Return [X, Y] of the center of cell containing provided text 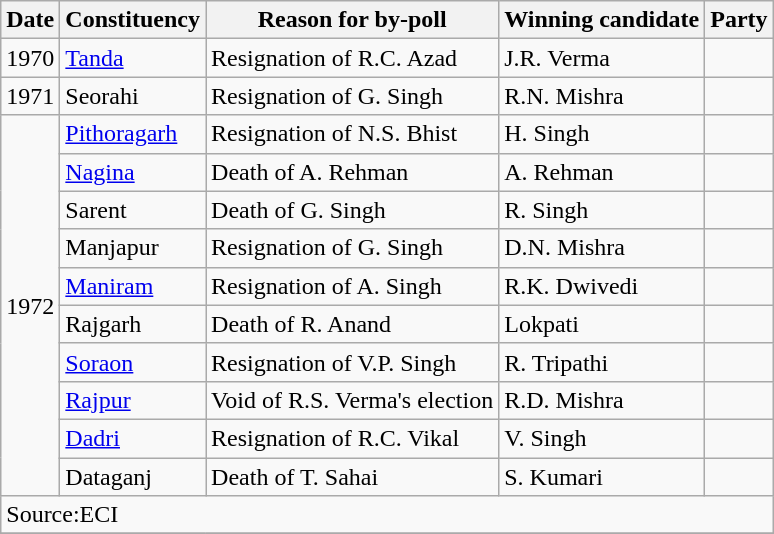
Rajgarh [133, 324]
Nagina [133, 172]
Void of R.S. Verma's election [352, 400]
Date [30, 20]
Death of T. Sahai [352, 477]
Winning candidate [602, 20]
D.N. Mishra [602, 248]
Rajpur [133, 400]
Resignation of R.C. Vikal [352, 438]
Seorahi [133, 96]
V. Singh [602, 438]
Constituency [133, 20]
Death of A. Rehman [352, 172]
R.D. Mishra [602, 400]
R. Singh [602, 210]
Resignation of V.P. Singh [352, 362]
A. Rehman [602, 172]
Reason for by-poll [352, 20]
1971 [30, 96]
Resignation of A. Singh [352, 286]
R.K. Dwivedi [602, 286]
Resignation of N.S. Bhist [352, 134]
H. Singh [602, 134]
Source:ECI [387, 515]
R. Tripathi [602, 362]
Death of R. Anand [352, 324]
Death of G. Singh [352, 210]
S. Kumari [602, 477]
Soraon [133, 362]
Sarent [133, 210]
Party [739, 20]
J.R. Verma [602, 58]
Tanda [133, 58]
Pithoragarh [133, 134]
1970 [30, 58]
Dadri [133, 438]
Maniram [133, 286]
1972 [30, 306]
R.N. Mishra [602, 96]
Lokpati [602, 324]
Manjapur [133, 248]
Resignation of R.C. Azad [352, 58]
Dataganj [133, 477]
